Capture the cell that displays the provided text and extract its (x, y) central coordinate. 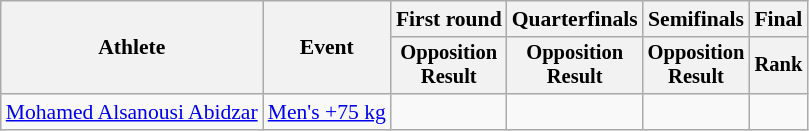
Event (327, 48)
Rank (778, 66)
Athlete (132, 48)
First round (449, 19)
Quarterfinals (575, 19)
Final (778, 19)
Semifinals (696, 19)
Men's +75 kg (327, 112)
Mohamed Alsanousi Abidzar (132, 112)
